For the text-containing cell, return its midpoint in (X, Y) coordinate format. 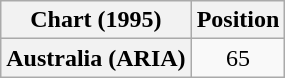
Position (238, 20)
Chart (1995) (96, 20)
65 (238, 58)
Australia (ARIA) (96, 58)
